Pinpoint the cell where the given text exists, returning its (x, y) midpoint coordinate. 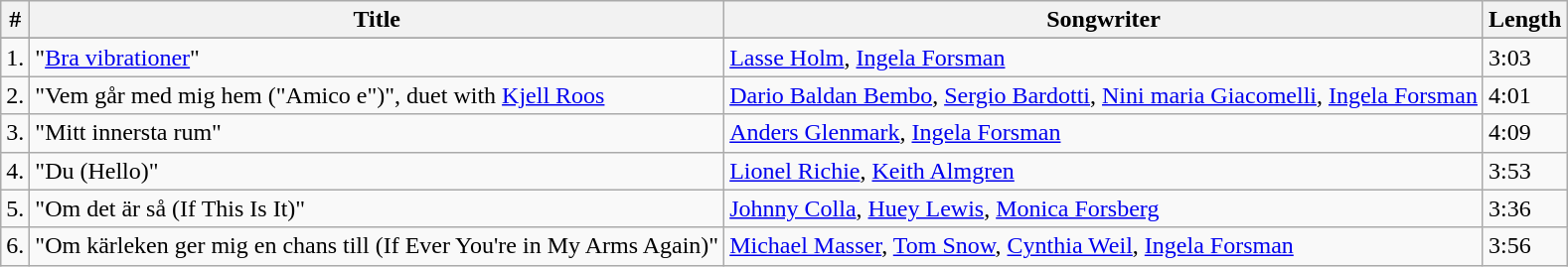
"Om kärleken ger mig en chans till (If Ever You're in My Arms Again)" (378, 246)
4. (16, 171)
Michael Masser, Tom Snow, Cynthia Weil, Ingela Forsman (1104, 246)
5. (16, 208)
3:53 (1524, 171)
Songwriter (1104, 20)
3:56 (1524, 246)
# (16, 20)
Title (378, 20)
4:01 (1524, 95)
Lionel Richie, Keith Almgren (1104, 171)
Anders Glenmark, Ingela Forsman (1104, 133)
Length (1524, 20)
3:36 (1524, 208)
Lasse Holm, Ingela Forsman (1104, 58)
Johnny Colla, Huey Lewis, Monica Forsberg (1104, 208)
2. (16, 95)
"Vem går med mig hem ("Amico e")", duet with Kjell Roos (378, 95)
1. (16, 58)
6. (16, 246)
"Om det är så (If This Is It)" (378, 208)
3. (16, 133)
"Du (Hello)" (378, 171)
"Mitt innersta rum" (378, 133)
4:09 (1524, 133)
Dario Baldan Bembo, Sergio Bardotti, Nini maria Giacomelli, Ingela Forsman (1104, 95)
3:03 (1524, 58)
"Bra vibrationer" (378, 58)
